Return the (X, Y) coordinate for the center point of the cell that contains the specified text.  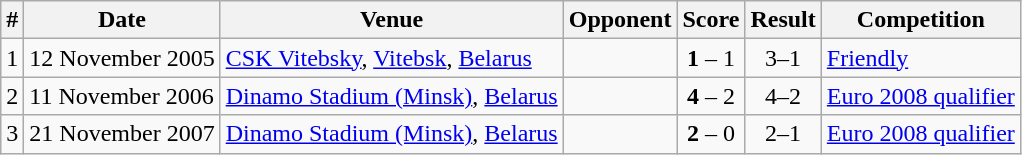
1 – 1 (711, 58)
2 – 0 (711, 134)
3–1 (783, 58)
Score (711, 20)
Result (783, 20)
2 (12, 96)
Date (122, 20)
2–1 (783, 134)
Venue (392, 20)
# (12, 20)
4 – 2 (711, 96)
12 November 2005 (122, 58)
CSK Vitebsky, Vitebsk, Belarus (392, 58)
Opponent (620, 20)
Competition (920, 20)
1 (12, 58)
21 November 2007 (122, 134)
Friendly (920, 58)
11 November 2006 (122, 96)
4–2 (783, 96)
3 (12, 134)
